For the text-containing cell, return its midpoint in (X, Y) coordinate format. 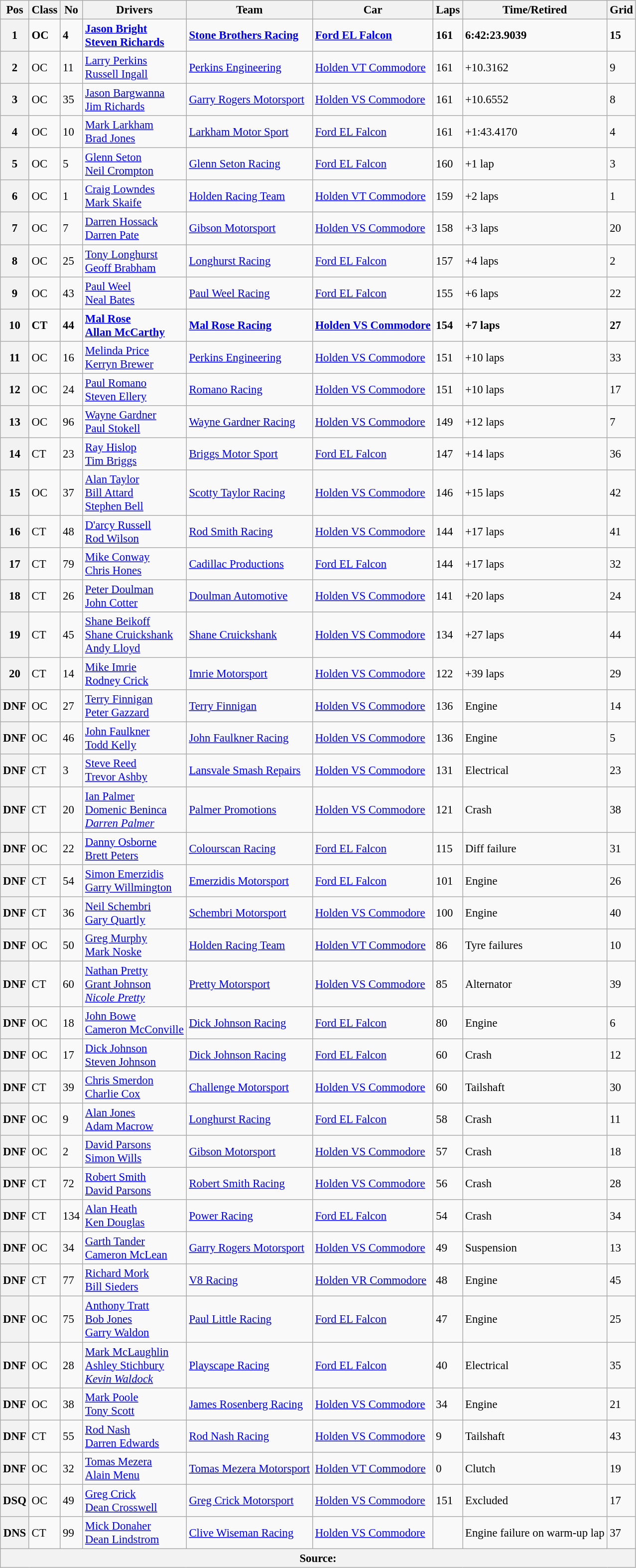
+15 laps (535, 493)
146 (448, 493)
Jason Bargwanna Jim Richards (134, 100)
Source: (318, 1558)
Emerzidis Motorsport (249, 880)
Doulman Automotive (249, 596)
Darren Hossack Darren Pate (134, 228)
Tyre failures (535, 945)
Rod Nash Darren Edwards (134, 1436)
122 (448, 674)
Nathan Pretty Grant Johnson Nicole Pretty (134, 984)
Paul Weel Racing (249, 293)
Clive Wiseman Racing (249, 1533)
Mark Poole Tony Scott (134, 1404)
159 (448, 196)
Rod Smith Racing (249, 531)
+14 laps (535, 454)
Jason Bright Steven Richards (134, 36)
157 (448, 261)
No (72, 10)
Neil Schembri Gary Quartly (134, 913)
33 (622, 357)
80 (448, 1023)
+4 laps (535, 261)
Craig Lowndes Mark Skaife (134, 196)
Mike Conway Chris Hones (134, 564)
+6 laps (535, 293)
Playscape Racing (249, 1365)
Larkham Motor Sport (249, 132)
Cadillac Productions (249, 564)
DNS (15, 1533)
Power Racing (249, 1216)
Danny Osborne Brett Peters (134, 848)
75 (72, 1319)
Peter Doulman John Cotter (134, 596)
Melinda Price Kerryn Brewer (134, 357)
6:42:23.9039 (535, 36)
+12 laps (535, 422)
30 (622, 1088)
Mark McLaughlin Ashley Stichbury Kevin Waldock (134, 1365)
+7 laps (535, 325)
Shane Beikoff Shane Cruickshank Andy Lloyd (134, 635)
55 (72, 1436)
Alan Jones Adam Macrow (134, 1119)
46 (72, 739)
+2 laps (535, 196)
0 (448, 1468)
Dick Johnson Steven Johnson (134, 1055)
47 (448, 1319)
42 (622, 493)
Greg Murphy Mark Noske (134, 945)
121 (448, 809)
Grid (622, 10)
Scotty Taylor Racing (249, 493)
+1 lap (535, 164)
Schembri Motorsport (249, 913)
Mal Rose Allan McCarthy (134, 325)
Mick Donaher Dean Lindstrom (134, 1533)
Robert Smith David Parsons (134, 1184)
Tony Longhurst Geoff Brabham (134, 261)
Stone Brothers Racing (249, 36)
72 (72, 1184)
Clutch (535, 1468)
Time/Retired (535, 10)
Garth Tander Cameron McLean (134, 1248)
Ian Palmer Domenic Beninca Darren Palmer (134, 809)
115 (448, 848)
85 (448, 984)
Romano Racing (249, 390)
21 (622, 1404)
Anthony Tratt Bob Jones Garry Waldon (134, 1319)
Paul Weel Neal Bates (134, 293)
Alan Heath Ken Douglas (134, 1216)
Steve Reed Trevor Ashby (134, 771)
Pos (15, 10)
31 (622, 848)
Mike Imrie Rodney Crick (134, 674)
41 (622, 531)
158 (448, 228)
Briggs Motor Sport (249, 454)
Wayne Gardner Paul Stokell (134, 422)
V8 Racing (249, 1280)
154 (448, 325)
D'arcy Russell Rod Wilson (134, 531)
David Parsons Simon Wills (134, 1151)
+27 laps (535, 635)
Lansvale Smash Repairs (249, 771)
Larry Perkins Russell Ingall (134, 68)
149 (448, 422)
29 (622, 674)
50 (72, 945)
DSQ (15, 1500)
Wayne Gardner Racing (249, 422)
Shane Cruickshank (249, 635)
Palmer Promotions (249, 809)
160 (448, 164)
Suspension (535, 1248)
101 (448, 880)
Pretty Motorsport (249, 984)
+10.3162 (535, 68)
Greg Crick Dean Crosswell (134, 1500)
Alan Taylor Bill Attard Stephen Bell (134, 493)
79 (72, 564)
+1:43.4170 (535, 132)
Diff failure (535, 848)
John Bowe Cameron McConville (134, 1023)
Mal Rose Racing (249, 325)
Chris Smerdon Charlie Cox (134, 1088)
Ray Hislop Tim Briggs (134, 454)
Team (249, 10)
Alternator (535, 984)
56 (448, 1184)
Robert Smith Racing (249, 1184)
Paul Little Racing (249, 1319)
Car (373, 10)
155 (448, 293)
96 (72, 422)
Colourscan Racing (249, 848)
Terry Finnigan Peter Gazzard (134, 706)
Tomas Mezera Alain Menu (134, 1468)
Laps (448, 10)
Class (45, 10)
Excluded (535, 1500)
141 (448, 596)
Rod Nash Racing (249, 1436)
Drivers (134, 10)
Terry Finnigan (249, 706)
131 (448, 771)
Holden VR Commodore (373, 1280)
+39 laps (535, 674)
John Faulkner Todd Kelly (134, 739)
Glenn Seton Racing (249, 164)
86 (448, 945)
58 (448, 1119)
James Rosenberg Racing (249, 1404)
+20 laps (535, 596)
Tomas Mezera Motorsport (249, 1468)
John Faulkner Racing (249, 739)
Mark Larkham Brad Jones (134, 132)
57 (448, 1151)
99 (72, 1533)
+3 laps (535, 228)
Richard Mork Bill Sieders (134, 1280)
Glenn Seton Neil Crompton (134, 164)
+10.6552 (535, 100)
Engine failure on warm-up lap (535, 1533)
Greg Crick Motorsport (249, 1500)
100 (448, 913)
Paul Romano Steven Ellery (134, 390)
Challenge Motorsport (249, 1088)
Simon Emerzidis Garry Willmington (134, 880)
147 (448, 454)
Imrie Motorsport (249, 674)
77 (72, 1280)
